Scan for the cell matching the given text and deliver its [x, y] coordinate at center. 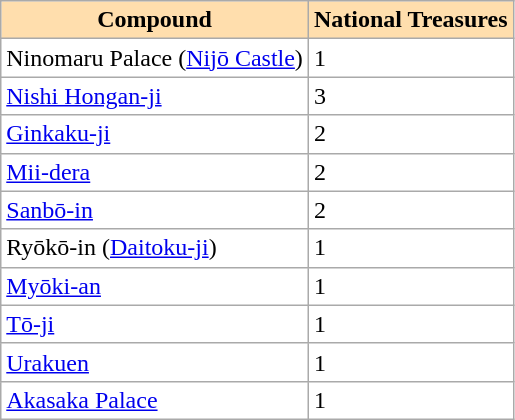
Ginkaku-ji [155, 134]
Tō-ji [155, 324]
Mii-dera [155, 172]
Urakuen [155, 362]
Akasaka Palace [155, 400]
Compound [155, 20]
Nishi Hongan-ji [155, 96]
Sanbō-in [155, 210]
Ryōkō-in (Daitoku-ji) [155, 248]
National Treasures [410, 20]
Myōki-an [155, 286]
3 [410, 96]
Ninomaru Palace (Nijō Castle) [155, 58]
